From the cell containing the given text, extract its center point as (x, y) coordinate. 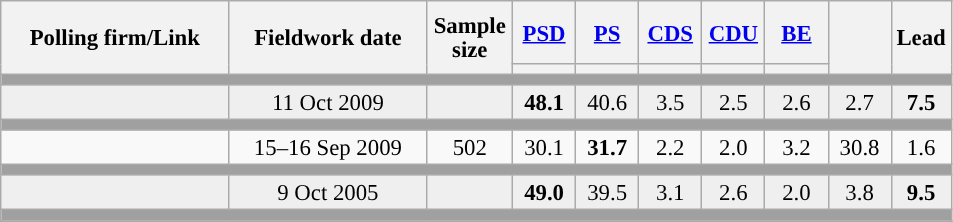
3.1 (670, 194)
BE (796, 32)
2.2 (670, 148)
Polling firm/Link (115, 38)
31.7 (608, 148)
30.1 (544, 148)
CDU (734, 32)
48.1 (544, 102)
1.6 (921, 148)
PS (608, 32)
502 (470, 148)
49.0 (544, 194)
39.5 (608, 194)
2.5 (734, 102)
7.5 (921, 102)
CDS (670, 32)
9.5 (921, 194)
30.8 (860, 148)
40.6 (608, 102)
3.5 (670, 102)
Sample size (470, 38)
Lead (921, 38)
Fieldwork date (328, 38)
3.2 (796, 148)
PSD (544, 32)
15–16 Sep 2009 (328, 148)
11 Oct 2009 (328, 102)
2.7 (860, 102)
9 Oct 2005 (328, 194)
3.8 (860, 194)
